Search for the cell housing the specified text and yield its (X, Y) center coordinate. 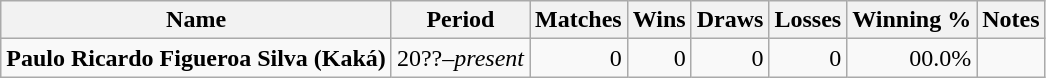
Notes (1011, 20)
Wins (659, 20)
20??–present (460, 58)
Name (196, 20)
Period (460, 20)
Matches (579, 20)
Paulo Ricardo Figueroa Silva (Kaká) (196, 58)
00.0% (912, 58)
Draws (730, 20)
Winning % (912, 20)
Losses (808, 20)
